From the cell containing the given text, extract its center point as (X, Y) coordinate. 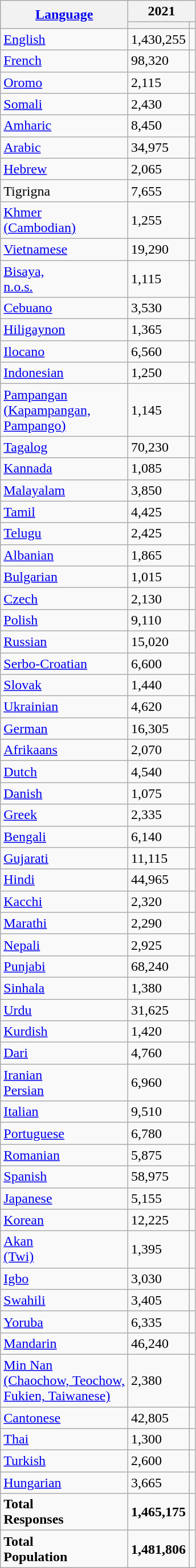
3,665 (158, 1483)
Czech (64, 598)
Min Nan(Chaochow, Teochow,Fukien, Taiwanese) (64, 1380)
Ukrainian (64, 707)
6,140 (158, 837)
Kannada (64, 469)
3,850 (158, 490)
3,405 (158, 1300)
2,380 (158, 1380)
4,620 (158, 707)
19,290 (158, 249)
Yoruba (64, 1322)
2,290 (158, 923)
Tamil (64, 512)
Tigrigna (64, 191)
Russian (64, 642)
Amharic (64, 126)
Swahili (64, 1300)
2,065 (158, 169)
Oromo (64, 82)
4,760 (158, 1053)
2,070 (158, 750)
1,075 (158, 793)
Spanish (64, 1177)
Cantonese (64, 1418)
6,560 (158, 351)
Hiligaynon (64, 330)
1,465,175 (158, 1512)
Kurdish (64, 1032)
5,155 (158, 1198)
Igbo (64, 1279)
16,305 (158, 729)
Punjabi (64, 966)
Somali (64, 104)
46,240 (158, 1343)
98,320 (158, 61)
4,425 (158, 512)
Japanese (64, 1198)
Portuguese (64, 1133)
1,250 (158, 373)
1,395 (158, 1249)
Marathi (64, 923)
68,240 (158, 966)
5,875 (158, 1155)
2,430 (158, 104)
2,425 (158, 533)
1,145 (158, 410)
Malayalam (64, 490)
2,115 (158, 82)
6,960 (158, 1083)
Gujarati (64, 858)
Akan(Twi) (64, 1249)
Ilocano (64, 351)
Arabic (64, 147)
Hebrew (64, 169)
Pampangan(Kapampangan,Pampango) (64, 410)
70,230 (158, 447)
6,780 (158, 1133)
1,865 (158, 555)
Nepali (64, 945)
Slovak (64, 685)
Bulgarian (64, 577)
German (64, 729)
2,600 (158, 1461)
7,655 (158, 191)
34,975 (158, 147)
1,430,255 (158, 39)
2021 (162, 11)
9,510 (158, 1112)
Hungarian (64, 1483)
3,030 (158, 1279)
Turkish (64, 1461)
Albanian (64, 555)
58,975 (158, 1177)
1,085 (158, 469)
Polish (64, 620)
Indonesian (64, 373)
6,335 (158, 1322)
Dari (64, 1053)
Bisaya,n.o.s. (64, 279)
1,300 (158, 1439)
1,481,806 (158, 1549)
9,110 (158, 620)
1,015 (158, 577)
44,965 (158, 880)
Greek (64, 815)
English (64, 39)
15,020 (158, 642)
Italian (64, 1112)
IranianPersian (64, 1083)
Telugu (64, 533)
12,225 (158, 1220)
Khmer(Cambodian) (64, 220)
Korean (64, 1220)
French (64, 61)
1,115 (158, 279)
42,805 (158, 1418)
1,420 (158, 1032)
Bengali (64, 837)
1,440 (158, 685)
8,450 (158, 126)
Sinhala (64, 988)
Romanian (64, 1155)
Hindi (64, 880)
1,380 (158, 988)
2,925 (158, 945)
Tagalog (64, 447)
6,600 (158, 664)
TotalPopulation (64, 1549)
TotalResponses (64, 1512)
2,320 (158, 901)
2,335 (158, 815)
Danish (64, 793)
Kacchi (64, 901)
Vietnamese (64, 249)
31,625 (158, 1010)
1,365 (158, 330)
4,540 (158, 772)
Language (64, 15)
Serbo-Croatian (64, 664)
Afrikaans (64, 750)
Thai (64, 1439)
1,255 (158, 220)
2,130 (158, 598)
Mandarin (64, 1343)
Dutch (64, 772)
11,115 (158, 858)
Cebuano (64, 308)
3,530 (158, 308)
Urdu (64, 1010)
